Return the [x, y] coordinate for the center point of the cell that contains the specified text.  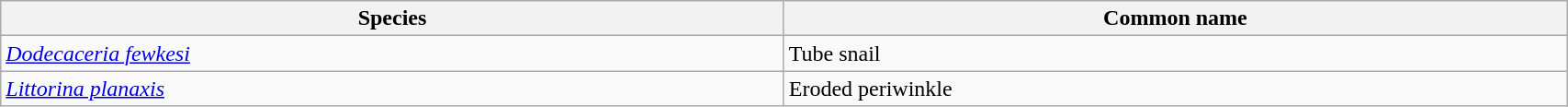
Common name [1175, 18]
Eroded periwinkle [1175, 89]
Dodecaceria fewkesi [392, 53]
Littorina planaxis [392, 89]
Species [392, 18]
Tube snail [1175, 53]
